Return the [X, Y] coordinate for the center point of the cell that contains the specified text.  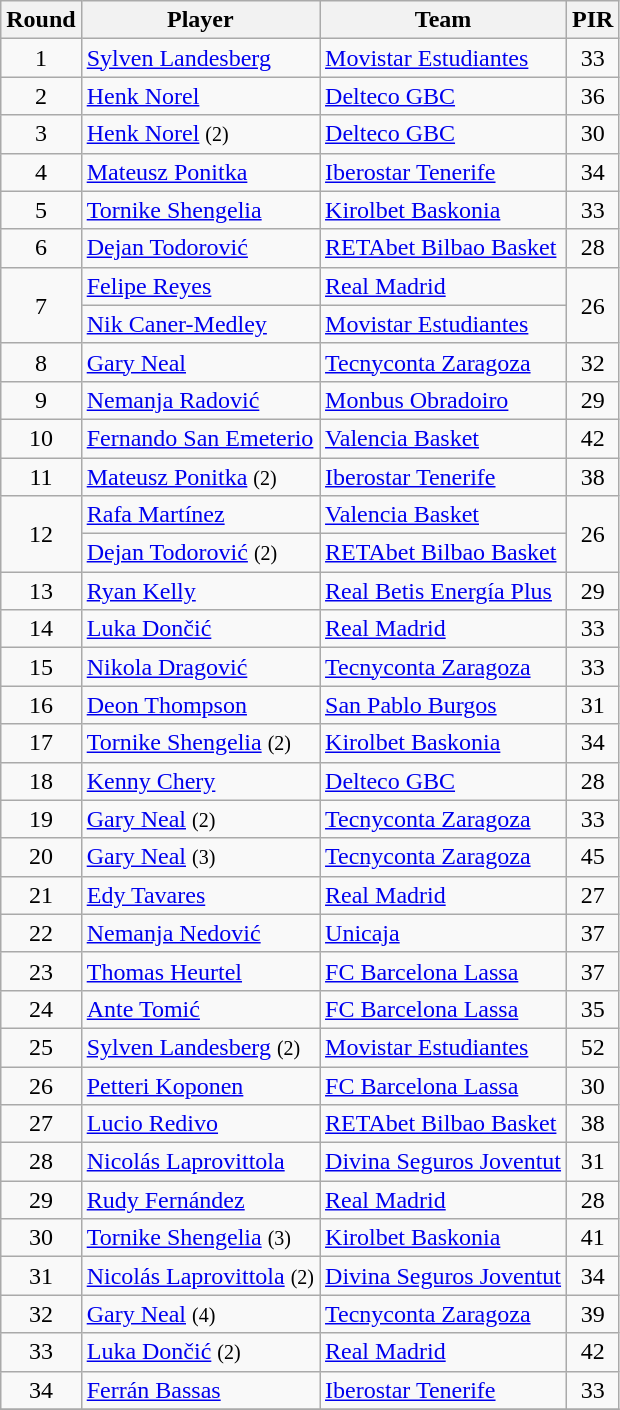
36 [593, 96]
22 [41, 933]
Deon Thompson [200, 705]
Edy Tavares [200, 895]
45 [593, 857]
Tornike Shengelia [200, 210]
Gary Neal [200, 362]
Nemanja Radović [200, 400]
Round [41, 20]
Mateusz Ponitka [200, 172]
1 [41, 58]
17 [41, 743]
6 [41, 248]
Nikola Dragović [200, 667]
8 [41, 362]
15 [41, 667]
Nicolás Laprovittola [200, 1162]
Ante Tomić [200, 1009]
2 [41, 96]
San Pablo Burgos [444, 705]
Ferrán Bassas [200, 1390]
19 [41, 819]
Sylven Landesberg (2) [200, 1047]
Gary Neal (3) [200, 857]
52 [593, 1047]
Dejan Todorović [200, 248]
11 [41, 477]
4 [41, 172]
Petteri Koponen [200, 1085]
Tornike Shengelia (3) [200, 1238]
Unicaja [444, 933]
Nemanja Nedović [200, 933]
Real Betis Energía Plus [444, 591]
Team [444, 20]
35 [593, 1009]
Kenny Chery [200, 781]
Nik Caner-Medley [200, 324]
13 [41, 591]
12 [41, 534]
Fernando San Emeterio [200, 438]
Gary Neal (2) [200, 819]
21 [41, 895]
Henk Norel (2) [200, 134]
Thomas Heurtel [200, 971]
20 [41, 857]
25 [41, 1047]
Monbus Obradoiro [444, 400]
PIR [593, 20]
Rudy Fernández [200, 1200]
Felipe Reyes [200, 286]
Tornike Shengelia (2) [200, 743]
5 [41, 210]
24 [41, 1009]
Lucio Redivo [200, 1124]
Player [200, 20]
Henk Norel [200, 96]
Dejan Todorović (2) [200, 553]
18 [41, 781]
39 [593, 1314]
10 [41, 438]
Luka Dončić (2) [200, 1352]
41 [593, 1238]
16 [41, 705]
3 [41, 134]
Sylven Landesberg [200, 58]
9 [41, 400]
Mateusz Ponitka (2) [200, 477]
14 [41, 629]
7 [41, 305]
Luka Dončić [200, 629]
23 [41, 971]
Ryan Kelly [200, 591]
Rafa Martínez [200, 515]
Gary Neal (4) [200, 1314]
Nicolás Laprovittola (2) [200, 1276]
